Output the [X, Y] coordinate of the center of the cell containing the given text.  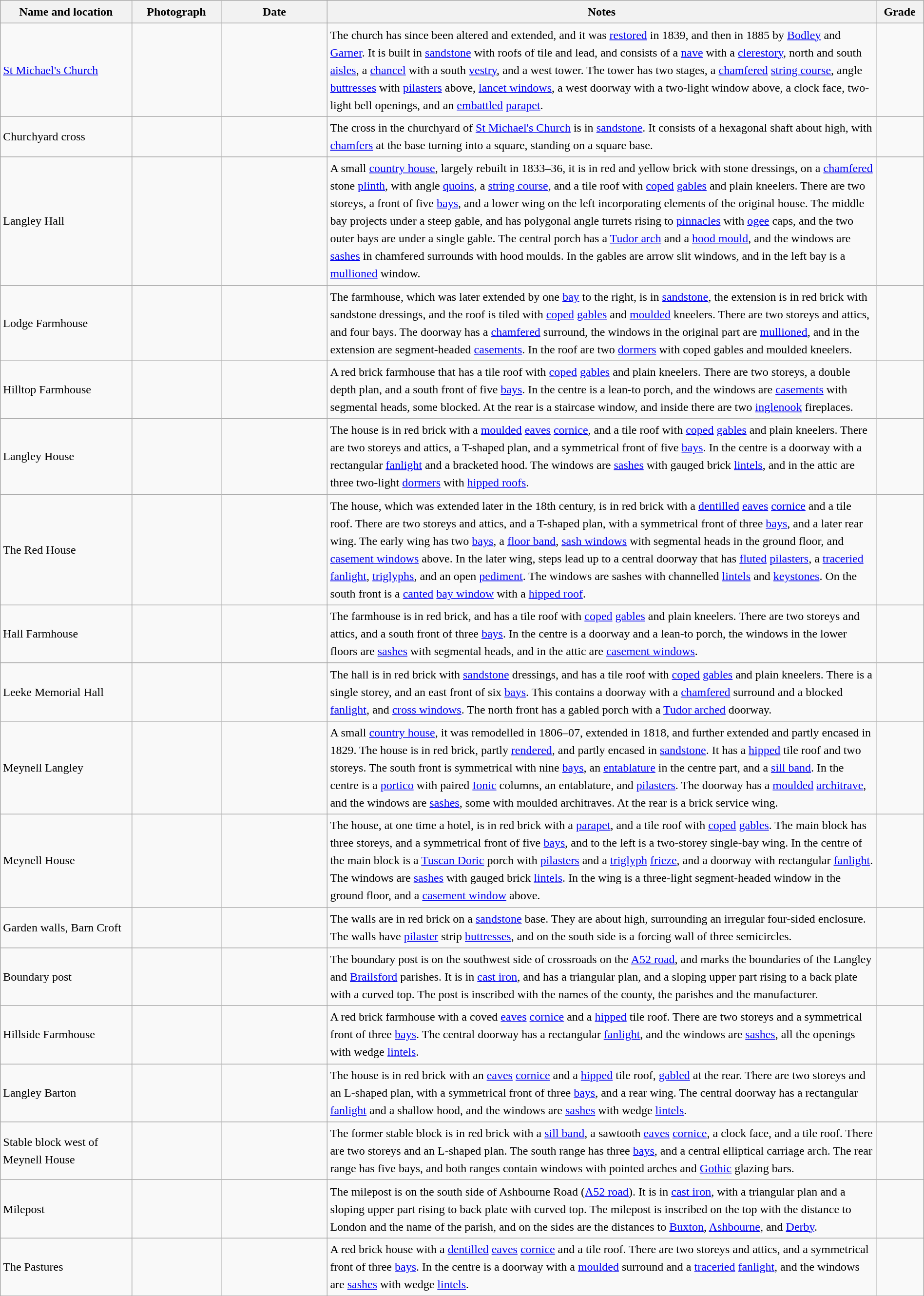
The Pastures [66, 1267]
Notes [601, 12]
Name and location [66, 12]
Langley House [66, 456]
Milepost [66, 1209]
Grade [900, 12]
Meynell Langley [66, 767]
Hall Farmhouse [66, 634]
Hillside Farmhouse [66, 1035]
Hilltop Farmhouse [66, 390]
Langley Hall [66, 221]
St Michael's Church [66, 70]
Boundary post [66, 977]
Photograph [176, 12]
The Red House [66, 550]
Churchyard cross [66, 136]
Lodge Farmhouse [66, 323]
Garden walls, Barn Croft [66, 928]
Leeke Memorial Hall [66, 692]
Stable block west of Meynell House [66, 1151]
Date [274, 12]
Langley Barton [66, 1093]
Meynell House [66, 861]
